Identify which cell holds the provided text, then report its [X, Y] central coordinate. 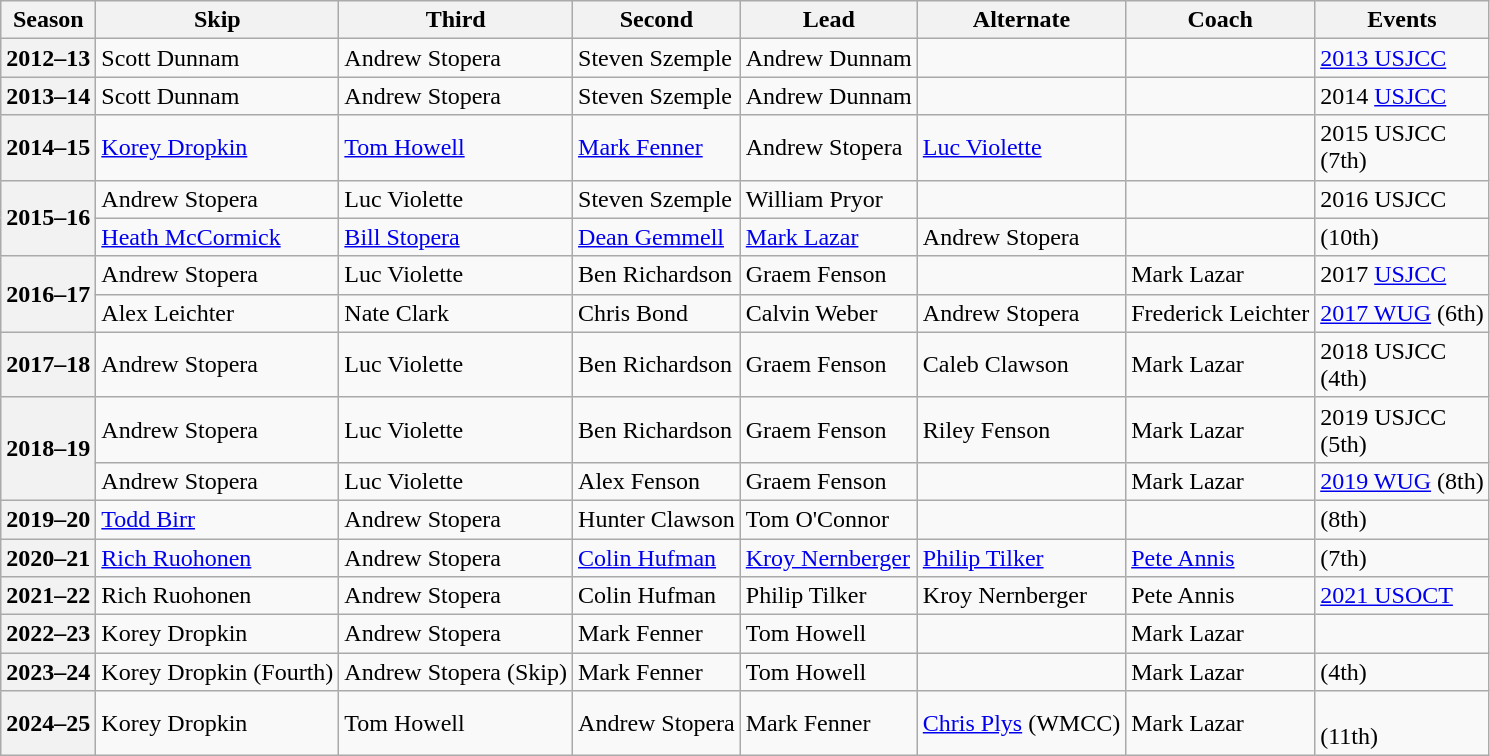
Third [456, 20]
Nate Clark [456, 313]
(10th) [1402, 237]
2014–15 [48, 148]
Andrew Stopera (Skip) [456, 672]
Todd Birr [218, 519]
2018 USJCC (4th) [1402, 364]
Alex Fenson [657, 481]
Hunter Clawson [657, 519]
2017 USJCC [1402, 275]
Heath McCormick [218, 237]
Coach [1220, 20]
2013–14 [48, 96]
Events [1402, 20]
(8th) [1402, 519]
2016 USJCC [1402, 199]
Alex Leichter [218, 313]
2021–22 [48, 596]
2015–16 [48, 218]
2018–19 [48, 448]
2016–17 [48, 294]
Korey Dropkin (Fourth) [218, 672]
Dean Gemmell [657, 237]
Frederick Leichter [1220, 313]
(7th) [1402, 557]
2024–25 [48, 724]
Chris Plys (WMCC) [1021, 724]
Calvin Weber [828, 313]
(4th) [1402, 672]
Skip [218, 20]
2019–20 [48, 519]
2014 USJCC [1402, 96]
William Pryor [828, 199]
2020–21 [48, 557]
2013 USJCC [1402, 58]
Second [657, 20]
Bill Stopera [456, 237]
2021 USOCT [1402, 596]
Chris Bond [657, 313]
Lead [828, 20]
2015 USJCC (7th) [1402, 148]
Tom O'Connor [828, 519]
2012–13 [48, 58]
2022–23 [48, 634]
2017–18 [48, 364]
(11th) [1402, 724]
Caleb Clawson [1021, 364]
Riley Fenson [1021, 430]
Alternate [1021, 20]
2019 USJCC (5th) [1402, 430]
2023–24 [48, 672]
Season [48, 20]
2017 WUG (6th) [1402, 313]
2019 WUG (8th) [1402, 481]
